For the text-containing cell, return its midpoint in (x, y) coordinate format. 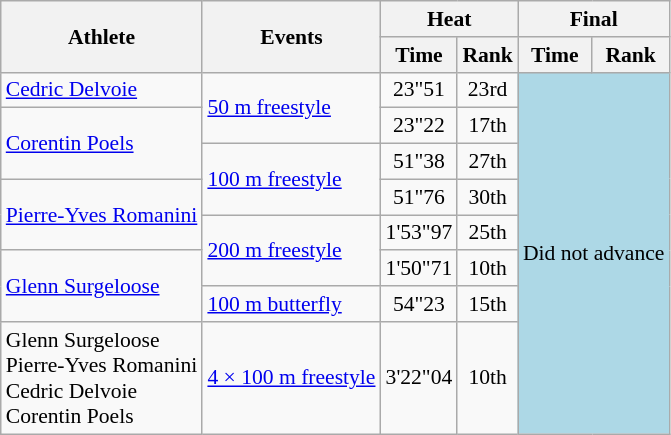
100 m butterfly (291, 304)
Corentin Poels (102, 144)
23rd (488, 90)
25th (488, 233)
Athlete (102, 36)
4 × 100 m freestyle (291, 378)
Final (594, 19)
Glenn Surgeloose (102, 286)
50 m freestyle (291, 108)
Cedric Delvoie (102, 90)
3'22"04 (420, 378)
51"76 (420, 197)
27th (488, 162)
Pierre-Yves Romanini (102, 214)
1'53"97 (420, 233)
30th (488, 197)
23"22 (420, 126)
200 m freestyle (291, 250)
17th (488, 126)
100 m freestyle (291, 180)
15th (488, 304)
Glenn SurgeloosePierre-Yves RomaniniCedric DelvoieCorentin Poels (102, 378)
Events (291, 36)
1'50"71 (420, 269)
Did not advance (594, 253)
Heat (450, 19)
54"23 (420, 304)
23"51 (420, 90)
51"38 (420, 162)
